Search for the cell housing the specified text and yield its [x, y] center coordinate. 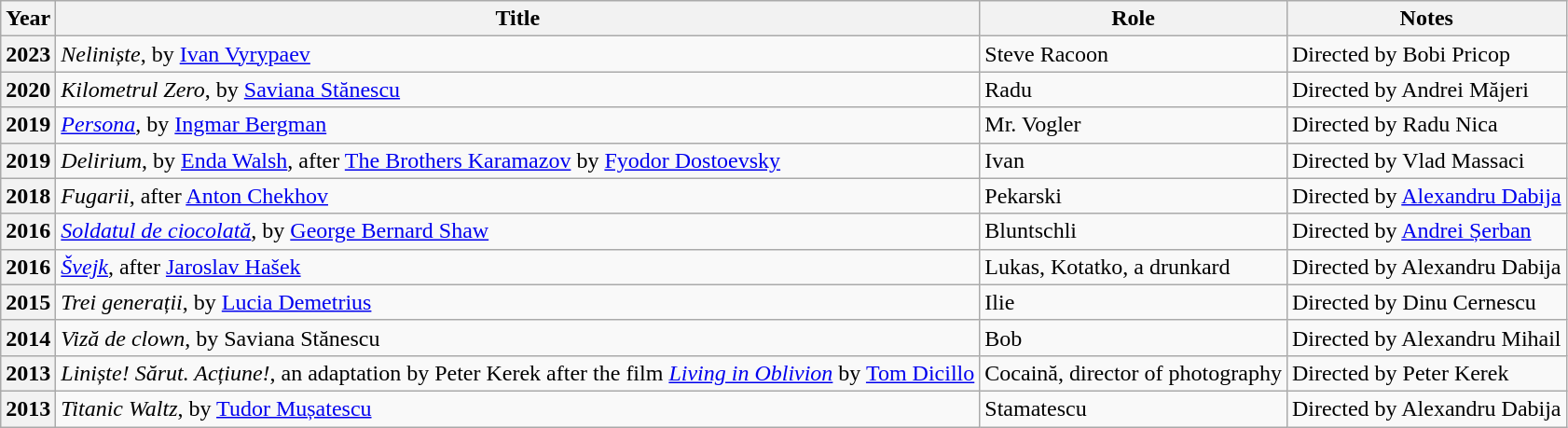
Titanic Waltz, by Tudor Mușatescu [518, 408]
Radu [1134, 90]
Liniște! Sărut. Acțiune!, an adaptation by Peter Kerek after the film Living in Oblivion by Tom Dicillo [518, 373]
2023 [28, 54]
2015 [28, 302]
Stamatescu [1134, 408]
Ilie [1134, 302]
Delirium, by Enda Walsh, after The Brothers Karamazov by Fyodor Dostoevsky [518, 160]
Directed by Bobi Pricop [1426, 54]
Directed by Andrei Șerban [1426, 231]
Persona, by Ingmar Bergman [518, 125]
Neliniște, by Ivan Vyrypaev [518, 54]
Directed by Alexandru Mihail [1426, 338]
2018 [28, 196]
Bob [1134, 338]
Lukas, Kotatko, a drunkard [1134, 267]
Soldatul de ciocolată, by George Bernard Shaw [518, 231]
Title [518, 19]
Viză de clown, by Saviana Stănescu [518, 338]
2020 [28, 90]
Švejk, after Jaroslav Hašek [518, 267]
Fugarii, after Anton Chekhov [518, 196]
Pekarski [1134, 196]
Mr. Vogler [1134, 125]
Directed by Andrei Măjeri [1426, 90]
Year [28, 19]
Directed by Radu Nica [1426, 125]
Directed by Dinu Cernescu [1426, 302]
Notes [1426, 19]
Kilometrul Zero, by Saviana Stănescu [518, 90]
Ivan [1134, 160]
Bluntschli [1134, 231]
Directed by Vlad Massaci [1426, 160]
Trei generații, by Lucia Demetrius [518, 302]
2014 [28, 338]
Cocaină, director of photography [1134, 373]
Steve Racoon [1134, 54]
Directed by Peter Kerek [1426, 373]
Role [1134, 19]
